Output the (X, Y) coordinate of the center of the cell containing the given text.  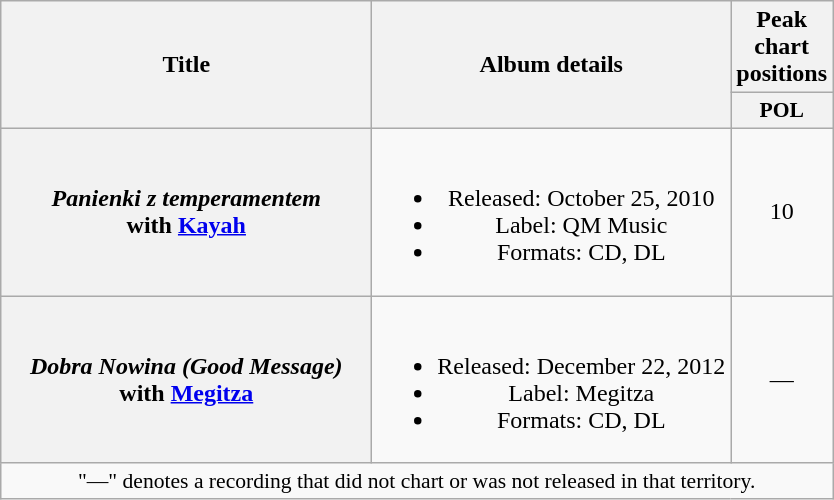
Peak chart positions (782, 47)
10 (782, 212)
Dobra Nowina (Good Message)with Megitza (186, 380)
"—" denotes a recording that did not chart or was not released in that territory. (417, 481)
Title (186, 65)
Album details (552, 65)
Released: October 25, 2010Label: QM MusicFormats: CD, DL (552, 212)
POL (782, 111)
Released: December 22, 2012Label: MegitzaFormats: CD, DL (552, 380)
Panienki z temperamentemwith Kayah (186, 212)
— (782, 380)
